Scan for the cell matching the given text and deliver its (X, Y) coordinate at center. 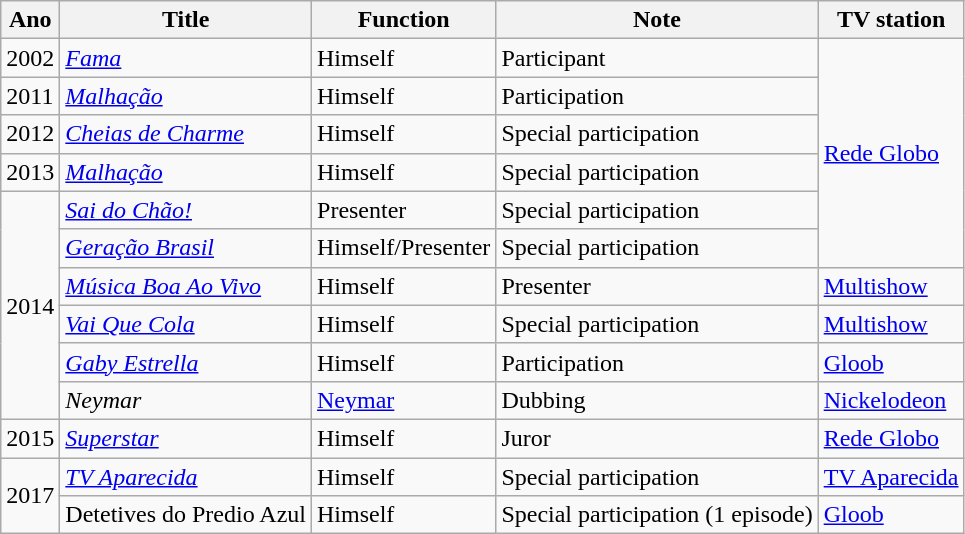
Note (657, 20)
Participant (657, 58)
Dubbing (657, 400)
Ano (30, 20)
Special participation (1 episode) (657, 515)
Juror (657, 438)
Detetives do Predio Azul (186, 515)
2017 (30, 496)
Title (186, 20)
2011 (30, 96)
2014 (30, 305)
Sai do Chão! (186, 210)
Function (404, 20)
Geração Brasil (186, 248)
2013 (30, 172)
2012 (30, 134)
Himself/Presenter (404, 248)
2015 (30, 438)
Nickelodeon (891, 400)
Superstar (186, 438)
Vai Que Cola (186, 324)
Fama (186, 58)
TV station (891, 20)
Cheias de Charme (186, 134)
Gaby Estrella (186, 362)
2002 (30, 58)
Música Boa Ao Vivo (186, 286)
